Provide the (X, Y) coordinate of the cell's center where the given text is located.  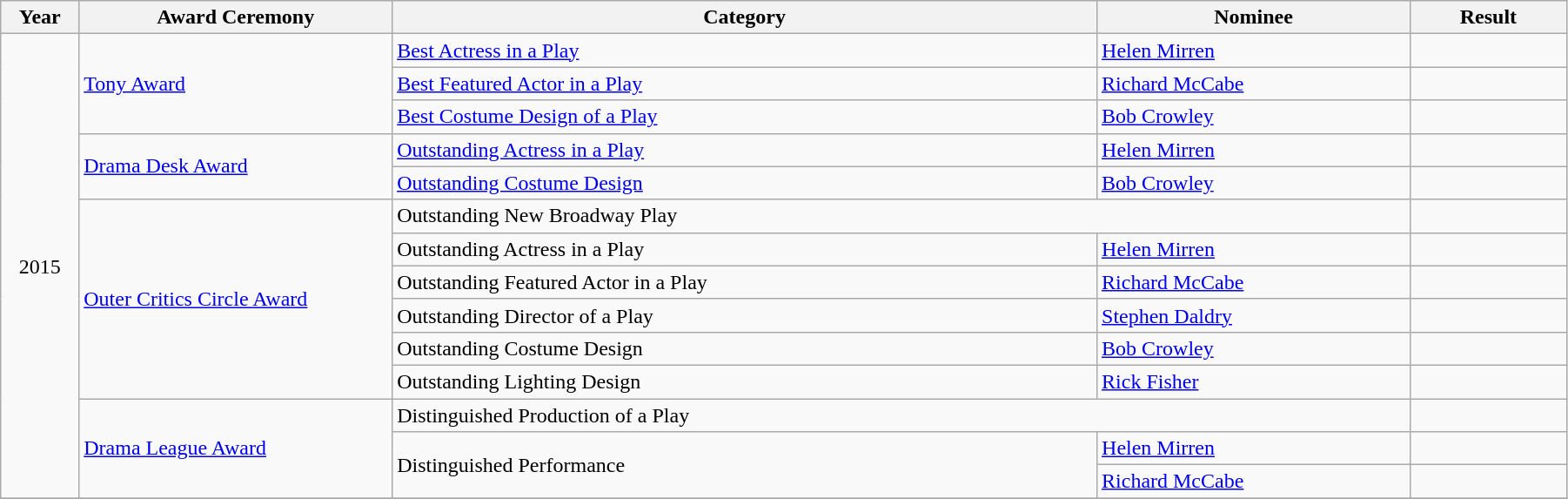
Best Costume Design of a Play (745, 117)
Drama League Award (236, 448)
Tony Award (236, 84)
Outstanding Lighting Design (745, 381)
2015 (40, 266)
Best Featured Actor in a Play (745, 84)
Result (1488, 17)
Category (745, 17)
Year (40, 17)
Best Actress in a Play (745, 51)
Distinguished Performance (745, 465)
Stephen Daldry (1254, 315)
Outstanding Featured Actor in a Play (745, 282)
Nominee (1254, 17)
Outer Critics Circle Award (236, 299)
Outstanding New Broadway Play (901, 216)
Drama Desk Award (236, 166)
Distinguished Production of a Play (901, 415)
Outstanding Director of a Play (745, 315)
Award Ceremony (236, 17)
Rick Fisher (1254, 381)
